Extract the (X, Y) coordinate from the center of the cell holding the provided text.  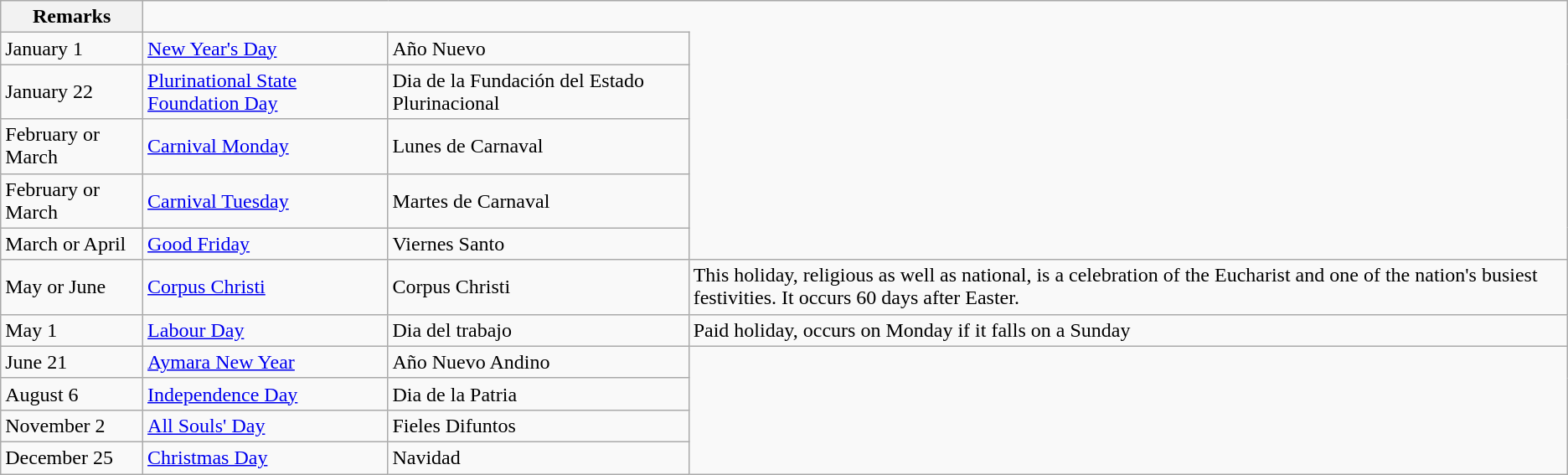
March or April (72, 244)
January 22 (72, 92)
Labour Day (266, 330)
Paid holiday, occurs on Monday if it falls on a Sunday (1127, 330)
Dia de la Fundación del Estado Plurinacional (538, 92)
Christmas Day (266, 457)
All Souls' Day (266, 426)
Remarks (72, 17)
Año Nuevo Andino (538, 362)
Carnival Monday (266, 146)
May 1 (72, 330)
December 25 (72, 457)
Lunes de Carnaval (538, 146)
Independence Day (266, 394)
Dia del trabajo (538, 330)
Aymara New Year (266, 362)
Navidad (538, 457)
June 21 (72, 362)
Dia de la Patria (538, 394)
Martes de Carnaval (538, 201)
August 6 (72, 394)
Año Nuevo (538, 49)
Carnival Tuesday (266, 201)
Plurinational State Foundation Day (266, 92)
Fieles Difuntos (538, 426)
January 1 (72, 49)
May or June (72, 287)
Good Friday (266, 244)
Viernes Santo (538, 244)
November 2 (72, 426)
New Year's Day (266, 49)
